Return [x, y] of the center of cell containing provided text 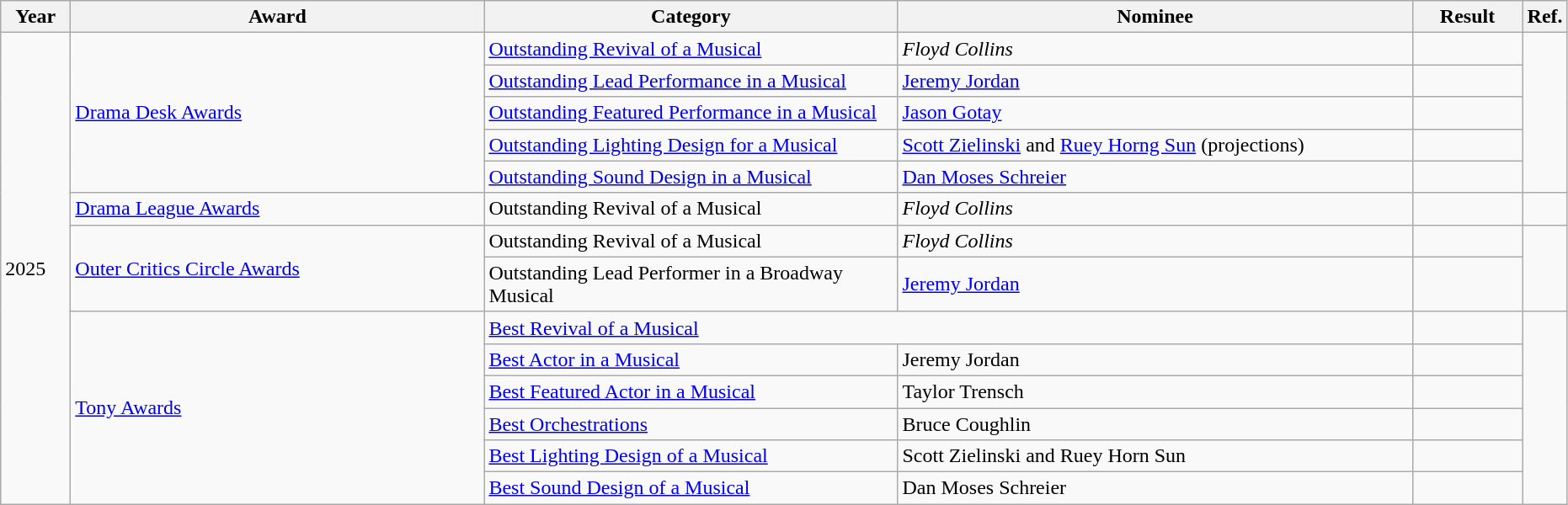
Nominee [1155, 17]
Best Revival of a Musical [948, 327]
Scott Zielinski and Ruey Horng Sun (projections) [1155, 145]
Best Orchestrations [691, 423]
Result [1467, 17]
Outstanding Lead Performance in a Musical [691, 81]
Outstanding Lighting Design for a Musical [691, 145]
Best Featured Actor in a Musical [691, 391]
Drama League Awards [278, 209]
Scott Zielinski and Ruey Horn Sun [1155, 456]
Best Sound Design of a Musical [691, 488]
Bruce Coughlin [1155, 423]
2025 [35, 268]
Jason Gotay [1155, 113]
Year [35, 17]
Award [278, 17]
Outstanding Lead Performer in a Broadway Musical [691, 284]
Outstanding Featured Performance in a Musical [691, 113]
Drama Desk Awards [278, 113]
Tony Awards [278, 407]
Outstanding Sound Design in a Musical [691, 177]
Category [691, 17]
Best Actor in a Musical [691, 359]
Best Lighting Design of a Musical [691, 456]
Ref. [1544, 17]
Taylor Trensch [1155, 391]
Outer Critics Circle Awards [278, 268]
